Output the (X, Y) coordinate of the center of the cell containing the given text.  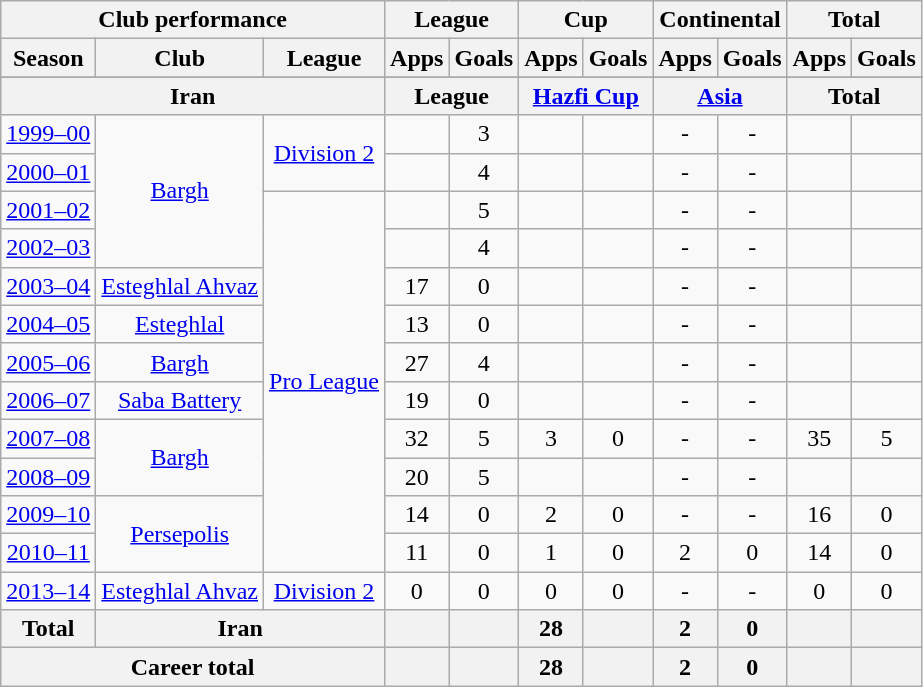
17 (417, 286)
32 (417, 438)
20 (417, 477)
Pro League (324, 382)
16 (819, 515)
Hazfi Cup (586, 96)
2007–08 (48, 438)
11 (417, 553)
Persepolis (180, 534)
2005–06 (48, 362)
13 (417, 324)
2010–11 (48, 553)
2009–10 (48, 515)
2006–07 (48, 400)
Saba Battery (180, 400)
Season (48, 58)
2000–01 (48, 172)
27 (417, 362)
1 (551, 553)
Cup (586, 20)
19 (417, 400)
2008–09 (48, 477)
Club (180, 58)
1999–00 (48, 134)
Asia (720, 96)
2004–05 (48, 324)
35 (819, 438)
Esteghlal (180, 324)
2013–14 (48, 591)
2002–03 (48, 248)
Continental (720, 20)
2003–04 (48, 286)
Club performance (193, 20)
2001–02 (48, 210)
Career total (193, 667)
